Capture the cell that displays the provided text and extract its [x, y] central coordinate. 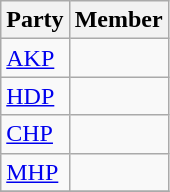
HDP [35, 96]
AKP [35, 58]
MHP [35, 172]
Party [35, 20]
Member [118, 20]
CHP [35, 134]
